For the text-containing cell, return its midpoint in [X, Y] coordinate format. 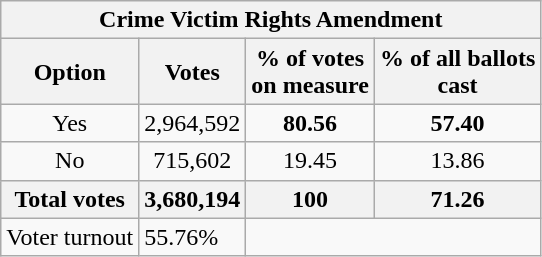
% of voteson measure [310, 72]
Yes [70, 123]
100 [310, 199]
13.86 [457, 161]
57.40 [457, 123]
3,680,194 [192, 199]
Voter turnout [70, 237]
715,602 [192, 161]
Total votes [70, 199]
No [70, 161]
% of all ballotscast [457, 72]
71.26 [457, 199]
19.45 [310, 161]
2,964,592 [192, 123]
Votes [192, 72]
80.56 [310, 123]
55.76% [192, 237]
Crime Victim Rights Amendment [271, 20]
Option [70, 72]
